Pinpoint the cell where the given text exists, returning its (x, y) midpoint coordinate. 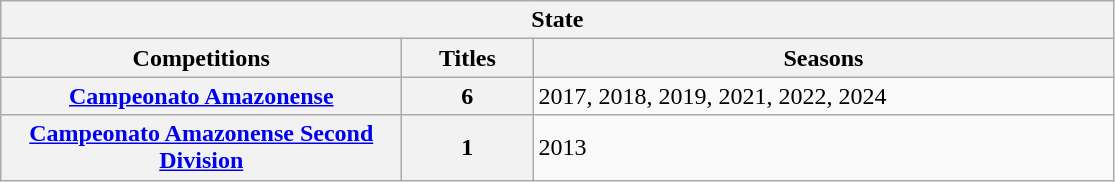
Seasons (824, 58)
Campeonato Amazonense Second Division (202, 148)
2013 (824, 148)
State (558, 20)
1 (468, 148)
6 (468, 96)
Competitions (202, 58)
2017, 2018, 2019, 2021, 2022, 2024 (824, 96)
Titles (468, 58)
Campeonato Amazonense (202, 96)
